Return [X, Y] of the center of cell containing provided text 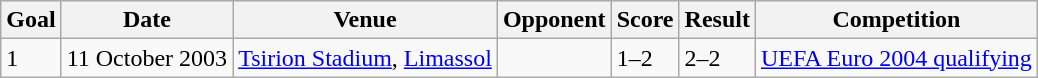
Tsirion Stadium, Limassol [366, 58]
UEFA Euro 2004 qualifying [896, 58]
Goal [31, 20]
11 October 2003 [146, 58]
2–2 [717, 58]
1–2 [645, 58]
Competition [896, 20]
Venue [366, 20]
Opponent [554, 20]
1 [31, 58]
Result [717, 20]
Score [645, 20]
Date [146, 20]
